Search for the cell housing the specified text and yield its [X, Y] center coordinate. 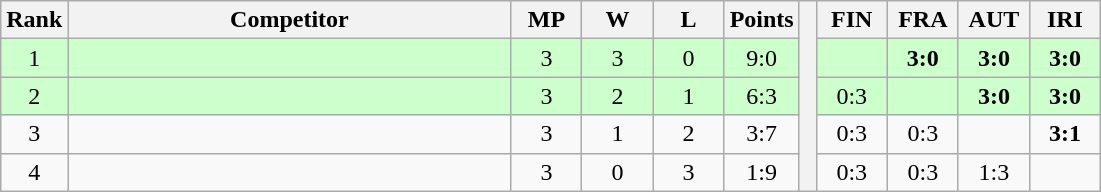
Rank [34, 20]
FRA [922, 20]
3:7 [762, 134]
1:3 [994, 172]
Points [762, 20]
AUT [994, 20]
6:3 [762, 96]
L [688, 20]
9:0 [762, 58]
MP [546, 20]
4 [34, 172]
W [618, 20]
FIN [852, 20]
3:1 [1064, 134]
IRI [1064, 20]
1:9 [762, 172]
Competitor [290, 20]
